Output the [X, Y] coordinate of the center of the cell containing the given text.  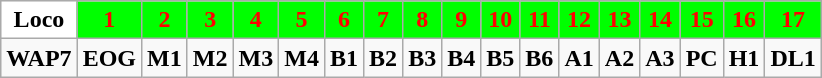
17 [793, 20]
B5 [500, 58]
14 [660, 20]
3 [210, 20]
B1 [344, 58]
2 [165, 20]
4 [256, 20]
1 [109, 20]
WAP7 [39, 58]
PC [702, 58]
13 [619, 20]
9 [462, 20]
12 [579, 20]
M1 [165, 58]
M3 [256, 58]
M4 [302, 58]
5 [302, 20]
DL1 [793, 58]
B3 [422, 58]
6 [344, 20]
A1 [579, 58]
Loco [39, 20]
16 [744, 20]
EOG [109, 58]
A3 [660, 58]
B4 [462, 58]
10 [500, 20]
8 [422, 20]
11 [540, 20]
M2 [210, 58]
15 [702, 20]
B6 [540, 58]
A2 [619, 58]
7 [384, 20]
H1 [744, 58]
B2 [384, 58]
